Determine the (x, y) coordinate at the center of the cell enclosing the given text.  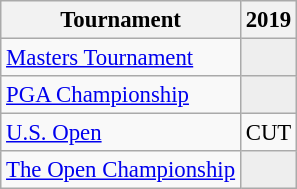
2019 (268, 20)
Masters Tournament (121, 58)
CUT (268, 133)
The Open Championship (121, 170)
U.S. Open (121, 133)
PGA Championship (121, 95)
Tournament (121, 20)
